Detect which cell encompasses the target text, then output its (X, Y) center coordinate. 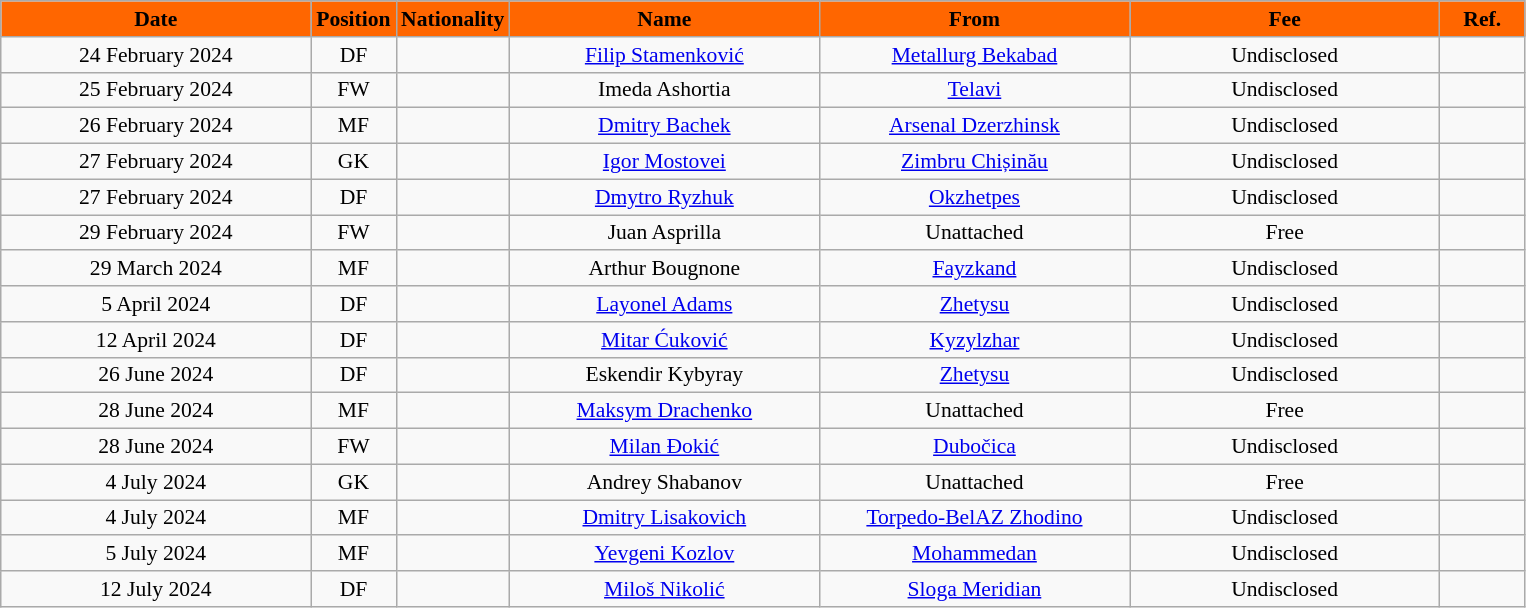
Telavi (974, 90)
Filip Stamenković (664, 55)
Nationality (452, 19)
Igor Mostovei (664, 162)
5 July 2024 (156, 554)
Juan Asprilla (664, 233)
5 April 2024 (156, 304)
29 March 2024 (156, 269)
Yevgeni Kozlov (664, 554)
Eskendir Kybyray (664, 375)
25 February 2024 (156, 90)
Name (664, 19)
Position (354, 19)
Dubočica (974, 447)
Metallurg Bekabad (974, 55)
Milan Đokić (664, 447)
Sloga Meridian (974, 589)
24 February 2024 (156, 55)
Layonel Adams (664, 304)
29 February 2024 (156, 233)
Fayzkand (974, 269)
Imeda Ashortia (664, 90)
12 July 2024 (156, 589)
Fee (1285, 19)
Mitar Ćuković (664, 340)
Arsenal Dzerzhinsk (974, 126)
Maksym Drachenko (664, 411)
26 February 2024 (156, 126)
12 April 2024 (156, 340)
Okzhetpes (974, 197)
26 June 2024 (156, 375)
Dmitry Bachek (664, 126)
Arthur Bougnone (664, 269)
Torpedo-BelAZ Zhodino (974, 518)
Mohammedan (974, 554)
Zimbru Chișinău (974, 162)
Miloš Nikolić (664, 589)
Dmytro Ryzhuk (664, 197)
Ref. (1482, 19)
From (974, 19)
Dmitry Lisakovich (664, 518)
Date (156, 19)
Andrey Shabanov (664, 482)
Kyzylzhar (974, 340)
